Output the (X, Y) coordinate of the center of the cell containing the given text.  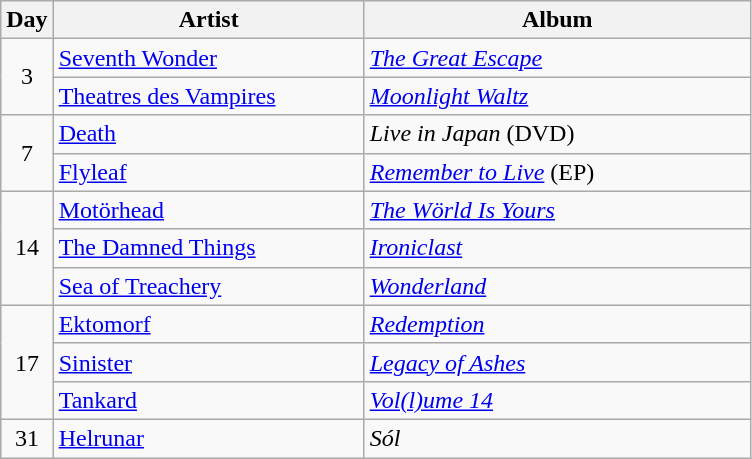
Legacy of Ashes (557, 362)
Sól (557, 438)
The Great Escape (557, 58)
14 (27, 248)
Sea of Treachery (208, 286)
Redemption (557, 324)
Artist (208, 20)
3 (27, 77)
Ironiclast (557, 248)
Helrunar (208, 438)
Sinister (208, 362)
31 (27, 438)
Seventh Wonder (208, 58)
The Damned Things (208, 248)
Theatres des Vampires (208, 96)
Vol(l)ume 14 (557, 400)
Album (557, 20)
Tankard (208, 400)
Day (27, 20)
Moonlight Waltz (557, 96)
Flyleaf (208, 172)
17 (27, 362)
Ektomorf (208, 324)
Wonderland (557, 286)
Motörhead (208, 210)
Live in Japan (DVD) (557, 134)
The Wörld Is Yours (557, 210)
Death (208, 134)
Remember to Live (EP) (557, 172)
7 (27, 153)
